Pinpoint the cell where the given text exists, returning its [X, Y] midpoint coordinate. 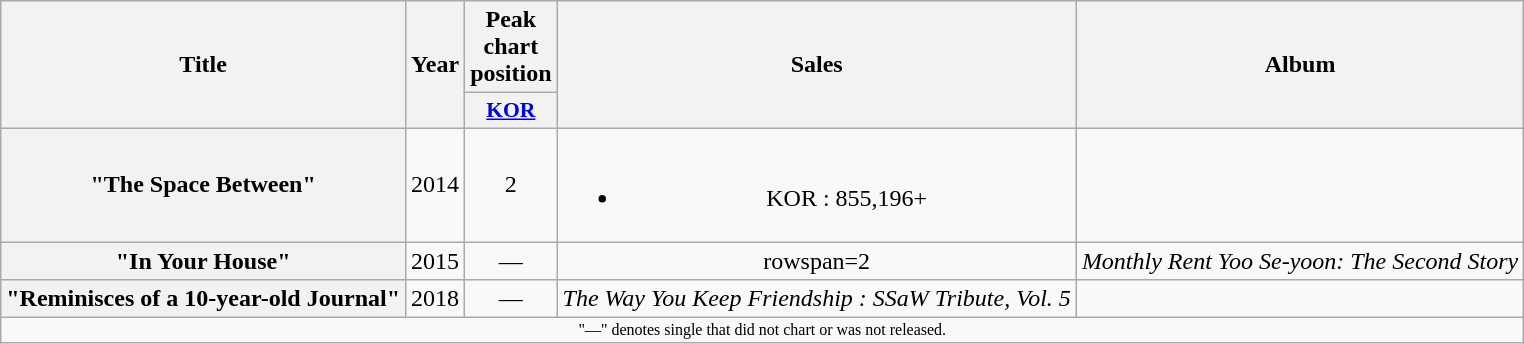
Album [1300, 65]
Monthly Rent Yoo Se-yoon: The Second Story [1300, 261]
KOR [511, 111]
2 [511, 184]
Peakchartposition [511, 47]
Title [204, 65]
KOR : 855,196+ [816, 184]
2015 [436, 261]
2018 [436, 299]
"—" denotes single that did not chart or was not released. [762, 330]
"The Space Between" [204, 184]
"Reminisces of a 10-year-old Journal" [204, 299]
rowspan=2 [816, 261]
Year [436, 65]
2014 [436, 184]
"In Your House" [204, 261]
Sales [816, 65]
The Way You Keep Friendship : SSaW Tribute, Vol. 5 [816, 299]
